Pinpoint the cell where the given text exists, returning its (X, Y) midpoint coordinate. 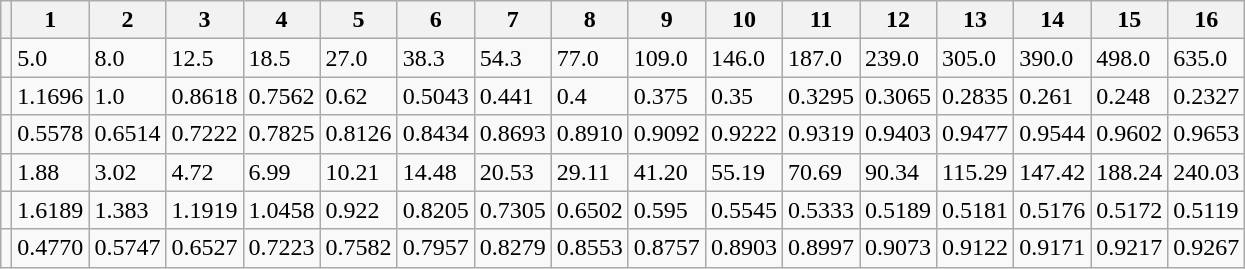
0.6527 (204, 248)
0.7562 (282, 96)
0.8997 (820, 248)
0.5119 (1206, 210)
0.5747 (128, 248)
0.9319 (820, 134)
3.02 (128, 172)
390.0 (1052, 58)
54.3 (512, 58)
0.8618 (204, 96)
0.62 (358, 96)
0.9222 (744, 134)
0.8553 (590, 248)
0.9217 (1130, 248)
18.5 (282, 58)
0.7305 (512, 210)
1.1919 (204, 210)
41.20 (666, 172)
1.1696 (50, 96)
109.0 (666, 58)
14 (1052, 20)
20.53 (512, 172)
0.8126 (358, 134)
11 (820, 20)
1.0458 (282, 210)
0.9477 (976, 134)
0.9403 (898, 134)
0.9122 (976, 248)
0.5189 (898, 210)
0.9171 (1052, 248)
27.0 (358, 58)
0.9602 (1130, 134)
0.3065 (898, 96)
9 (666, 20)
0.7222 (204, 134)
1.6189 (50, 210)
0.248 (1130, 96)
1.383 (128, 210)
0.7223 (282, 248)
12 (898, 20)
0.8279 (512, 248)
0.375 (666, 96)
0.5333 (820, 210)
0.2835 (976, 96)
0.7825 (282, 134)
0.595 (666, 210)
0.9092 (666, 134)
5.0 (50, 58)
0.441 (512, 96)
6 (436, 20)
1.0 (128, 96)
0.9073 (898, 248)
8.0 (128, 58)
187.0 (820, 58)
0.8910 (590, 134)
4.72 (204, 172)
0.6514 (128, 134)
16 (1206, 20)
15 (1130, 20)
1 (50, 20)
0.8205 (436, 210)
239.0 (898, 58)
4 (282, 20)
0.9544 (1052, 134)
77.0 (590, 58)
0.3295 (820, 96)
498.0 (1130, 58)
0.5578 (50, 134)
0.7582 (358, 248)
0.5043 (436, 96)
146.0 (744, 58)
0.8434 (436, 134)
55.19 (744, 172)
10 (744, 20)
0.9267 (1206, 248)
0.4770 (50, 248)
0.8903 (744, 248)
6.99 (282, 172)
2 (128, 20)
14.48 (436, 172)
0.922 (358, 210)
0.4 (590, 96)
0.5176 (1052, 210)
0.2327 (1206, 96)
38.3 (436, 58)
70.69 (820, 172)
0.5181 (976, 210)
188.24 (1130, 172)
0.7957 (436, 248)
0.8757 (666, 248)
0.261 (1052, 96)
8 (590, 20)
90.34 (898, 172)
5 (358, 20)
305.0 (976, 58)
0.5172 (1130, 210)
12.5 (204, 58)
29.11 (590, 172)
0.8693 (512, 134)
635.0 (1206, 58)
147.42 (1052, 172)
240.03 (1206, 172)
0.6502 (590, 210)
0.35 (744, 96)
3 (204, 20)
13 (976, 20)
0.9653 (1206, 134)
10.21 (358, 172)
0.5545 (744, 210)
1.88 (50, 172)
115.29 (976, 172)
7 (512, 20)
